Extract the (x, y) coordinate from the center of the cell holding the provided text.  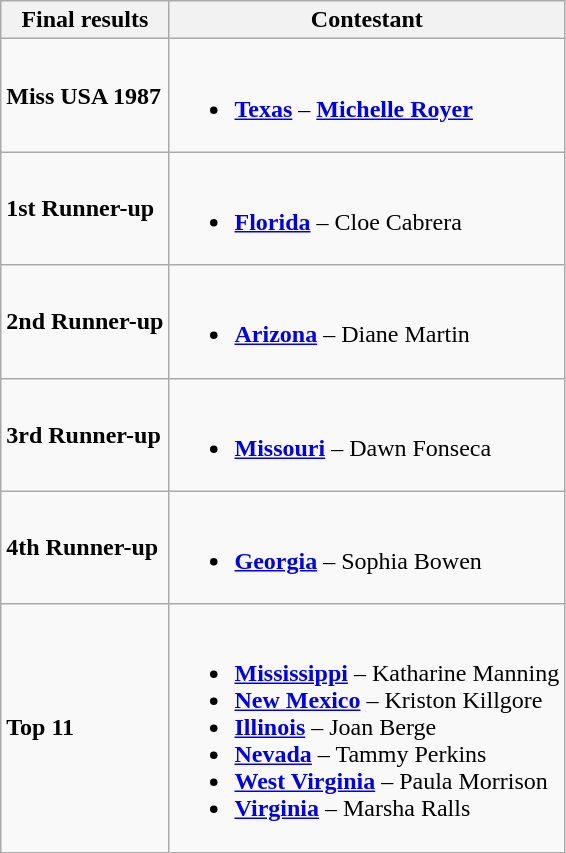
Texas – Michelle Royer (367, 96)
4th Runner-up (85, 548)
Missouri – Dawn Fonseca (367, 434)
1st Runner-up (85, 208)
2nd Runner-up (85, 322)
Final results (85, 20)
Miss USA 1987 (85, 96)
Florida – Cloe Cabrera (367, 208)
Top 11 (85, 728)
3rd Runner-up (85, 434)
Contestant (367, 20)
Georgia – Sophia Bowen (367, 548)
Arizona – Diane Martin (367, 322)
